Find where the given text appears and provide that cell's center as [X, Y] coordinate. 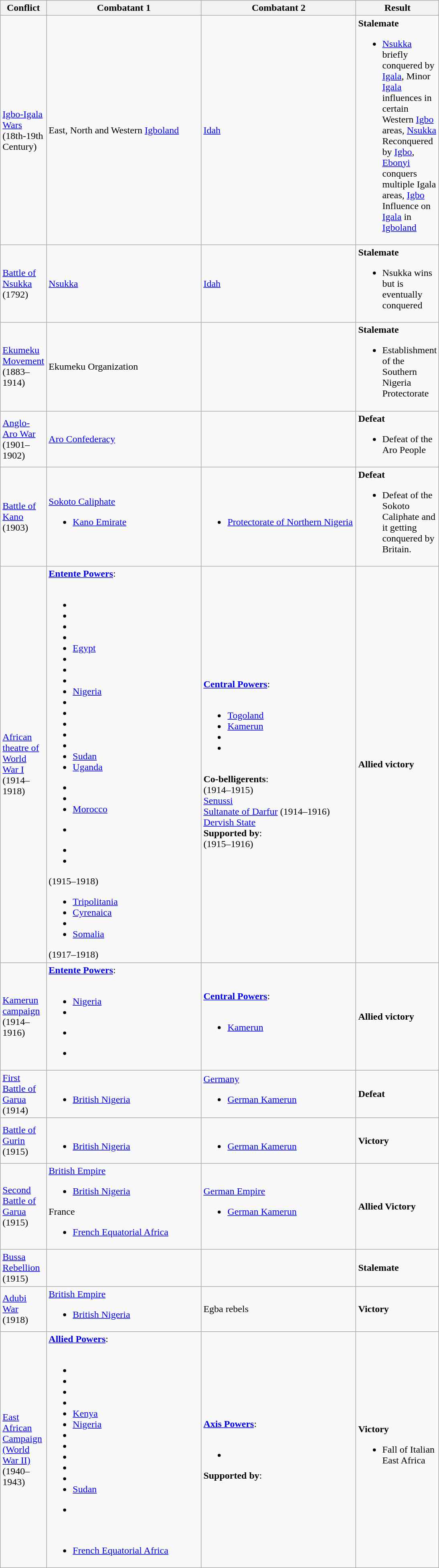
Battle of Gurin(1915) [23, 1141]
German Kamerun [279, 1141]
Germany German Kamerun [279, 1094]
Central Powers: Togoland Kamerun Co-belligerents: (1914–1915) Senussi Sultanate of Darfur (1914–1916) Dervish State Supported by: (1915–1916) [279, 764]
VictoryFall of Italian East Africa [398, 1450]
Kamerun campaign(1914–1916) [23, 1016]
Anglo-Aro War(1901–1902) [23, 439]
Aro Confederacy [124, 439]
Result [398, 8]
Egba rebels [279, 1309]
First Battle of Garua(1914) [23, 1094]
Allied Powers: Kenya Nigeria Sudan French Equatorial Africa [124, 1450]
Allied Victory [398, 1206]
StalemateEstablishment of the Southern Nigeria Protectorate [398, 367]
British Empire British Nigeria France French Equatorial Africa [124, 1206]
Protectorate of Northern Nigeria [279, 517]
Igbo-Igala Wars(18th-19th Century) [23, 130]
Sokoto Caliphate Kano Emirate [124, 517]
Entente Powers: Nigeria [124, 1016]
DefeatDefeat of the Sokoto Caliphate and it getting conquered by Britain. [398, 517]
Defeat [398, 1094]
African theatre of World War I(1914–1918) [23, 764]
East African Campaign (World War II)(1940–1943) [23, 1450]
Entente Powers: Egypt Nigeria Sudan Uganda Morocco (1915–1918) Tripolitania Cyrenaica Somalia (1917–1918) [124, 764]
Conflict [23, 8]
Ekumeku Movement(1883–1914) [23, 367]
East, North and Western Igboland [124, 130]
Ekumeku Organization [124, 367]
Combatant 2 [279, 8]
Second Battle of Garua(1915) [23, 1206]
Nsukka [124, 284]
British Empire British Nigeria [124, 1309]
German Empire German Kamerun [279, 1206]
Stalemate [398, 1268]
Axis Powers:Supported by: [279, 1450]
Adubi War(1918) [23, 1309]
StalemateNsukka wins but is eventually conquered [398, 284]
Battle of Nsukka(1792) [23, 284]
DefeatDefeat of the Aro People [398, 439]
Battle of Kano(1903) [23, 517]
Bussa Rebellion(1915) [23, 1268]
Combatant 1 [124, 8]
Central Powers: Kamerun [279, 1016]
